Identify which cell holds the provided text, then report its (x, y) central coordinate. 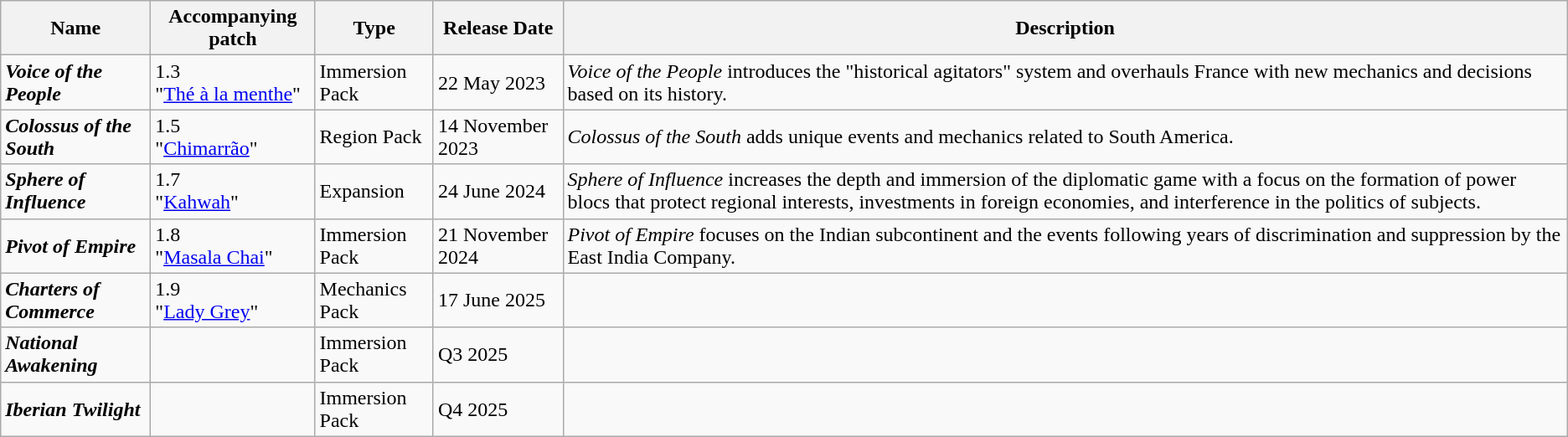
21 November 2024 (498, 246)
Expansion (374, 191)
14 November 2023 (498, 137)
1.5"Chimarrão" (233, 137)
Q4 2025 (498, 409)
1.9"Lady Grey" (233, 300)
1.8"Masala Chai" (233, 246)
Voice of the People introduces the "historical agitators" system and overhauls France with new mechanics and decisions based on its history. (1065, 82)
Charters of Commerce (75, 300)
1.3"Thé à la menthe" (233, 82)
22 May 2023 (498, 82)
Type (374, 28)
Sphere of Influence (75, 191)
National Awakening (75, 355)
Pivot of Empire focuses on the Indian subcontinent and the events following years of discrimination and suppression by the East India Company. (1065, 246)
Description (1065, 28)
Voice of the People (75, 82)
Q3 2025 (498, 355)
Pivot of Empire (75, 246)
Colossus of the South (75, 137)
Mechanics Pack (374, 300)
Release Date (498, 28)
Iberian Twilight (75, 409)
Region Pack (374, 137)
24 June 2024 (498, 191)
Accompanying patch (233, 28)
Name (75, 28)
1.7"Kahwah" (233, 191)
17 June 2025 (498, 300)
Colossus of the South adds unique events and mechanics related to South America. (1065, 137)
